Output the [X, Y] coordinate of the center of the cell containing the given text.  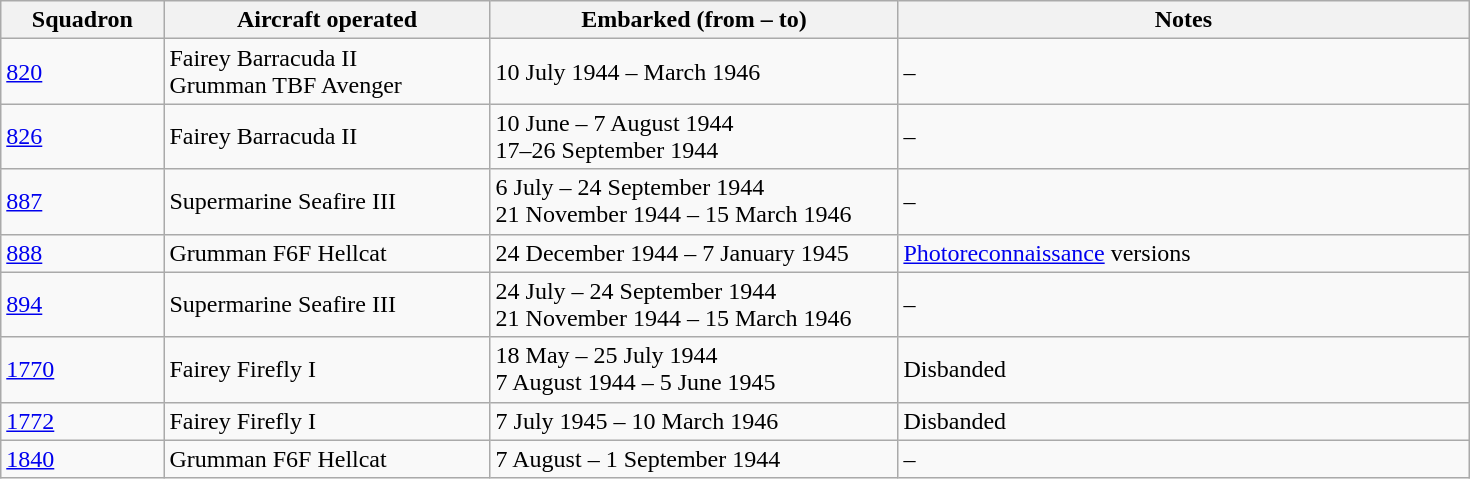
6 July – 24 September 194421 November 1944 – 15 March 1946 [694, 202]
894 [82, 304]
Photoreconnaissance versions [1184, 253]
Squadron [82, 20]
888 [82, 253]
887 [82, 202]
820 [82, 72]
24 December 1944 – 7 January 1945 [694, 253]
24 July – 24 September 194421 November 1944 – 15 March 1946 [694, 304]
Fairey Barracuda II [327, 136]
1770 [82, 370]
Embarked (from – to) [694, 20]
10 July 1944 – March 1946 [694, 72]
10 June – 7 August 1944 17–26 September 1944 [694, 136]
Aircraft operated [327, 20]
Notes [1184, 20]
1772 [82, 421]
1840 [82, 459]
826 [82, 136]
18 May – 25 July 19447 August 1944 – 5 June 1945 [694, 370]
7 August – 1 September 1944 [694, 459]
Fairey Barracuda II Grumman TBF Avenger [327, 72]
7 July 1945 – 10 March 1946 [694, 421]
